Return the (X, Y) coordinate for the center point of the cell that contains the specified text.  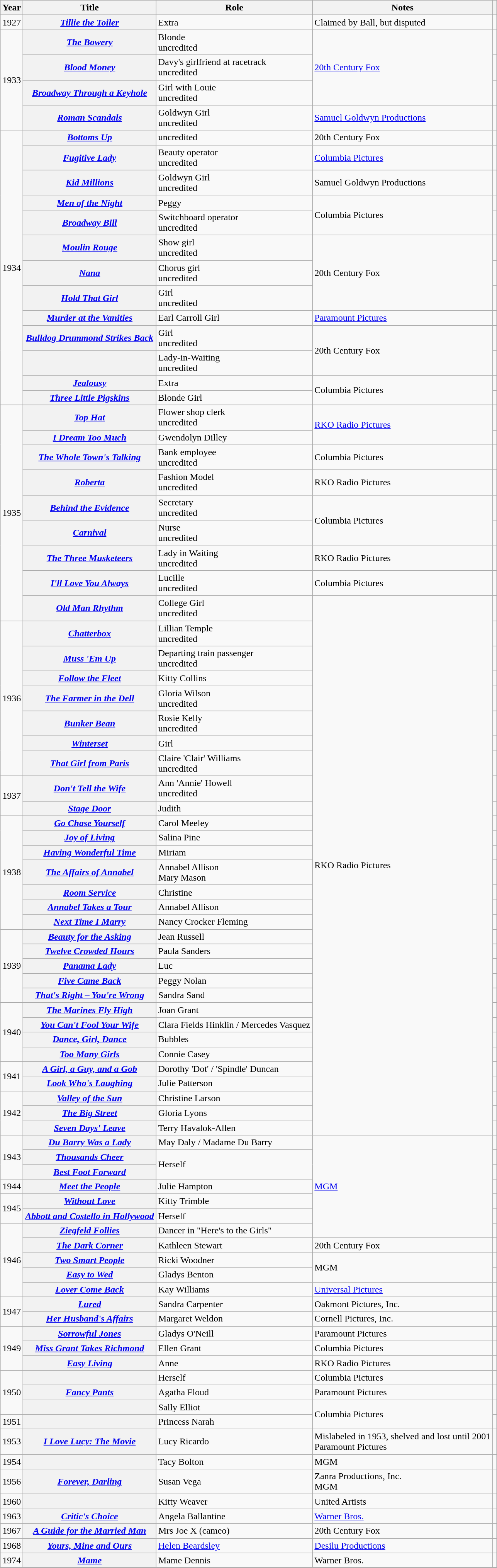
Dancer in "Here's to the Girls" (234, 1231)
Bank employeeuncredited (234, 457)
Blondeuncredited (234, 43)
Ann 'Annie' Howelluncredited (234, 788)
1937 (12, 796)
Follow the Fleet (90, 679)
Old Man Rhythm (90, 608)
Kitty Weaver (234, 1502)
Gloria Wilsonuncredited (234, 699)
Lady in Waitinguncredited (234, 558)
College Girluncredited (234, 608)
Claire 'Clair' Williamsuncredited (234, 764)
Peggy (234, 202)
Kitty Trimble (234, 1201)
1938 (12, 872)
May Daly / Madame Du Barry (234, 1142)
1943 (12, 1157)
Seven Days' Leave (90, 1128)
1947 (12, 1311)
Kitty Collins (234, 679)
Agatha Floud (234, 1392)
Judith (234, 808)
1974 (12, 1560)
Girl (234, 743)
1967 (12, 1531)
Sandra Sand (234, 995)
Chorus girluncredited (234, 273)
1954 (12, 1462)
Jealousy (90, 383)
1956 (12, 1481)
Sandra Carpenter (234, 1304)
Lover Come Back (90, 1289)
Zanra Productions, Inc.MGM (402, 1481)
Julie Patterson (234, 1083)
Lady-in-Waitinguncredited (234, 363)
Nancy Crocker Fleming (234, 922)
The Affairs of Annabel (90, 872)
Winterset (90, 743)
Princess Narah (234, 1422)
Joy of Living (90, 838)
A Girl, a Guy, and a Gob (90, 1069)
1935 (12, 513)
Having Wonderful Time (90, 852)
Stage Door (90, 808)
Abbott and Costello in Hollywood (90, 1216)
Notes (402, 8)
Go Chase Yourself (90, 823)
That Girl from Paris (90, 764)
Top Hat (90, 417)
Sally Elliot (234, 1407)
1933 (12, 80)
Lured (90, 1304)
1940 (12, 1032)
Dorothy 'Dot' / 'Spindle' Duncan (234, 1069)
Yours, Mine and Ours (90, 1546)
Carol Meeley (234, 823)
1953 (12, 1442)
Easy Living (90, 1363)
Mrs Joe X (cameo) (234, 1531)
Mame (90, 1560)
Broadway Through a Keyhole (90, 93)
1963 (12, 1516)
Next Time I Marry (90, 922)
Murder at the Vanities (90, 318)
Desilu Productions (402, 1546)
Departing train passengeruncredited (234, 658)
Nana (90, 273)
Gloria Lyons (234, 1113)
Julie Hampton (234, 1187)
Annabel Allison (234, 907)
United Artists (402, 1502)
Gladys Benton (234, 1275)
The Three Musketeers (90, 558)
Behind the Evidence (90, 508)
1941 (12, 1076)
Mislabeled in 1953, shelved and lost until 2001Paramount Pictures (402, 1442)
Ricki Woodner (234, 1260)
Lucilleuncredited (234, 583)
Fancy Pants (90, 1392)
I Dream Too Much (90, 437)
Beauty operatoruncredited (234, 158)
I Love Lucy: The Movie (90, 1442)
Twelve Crowded Hours (90, 951)
Roman Scandals (90, 117)
Paula Sanders (234, 951)
Without Love (90, 1201)
Role (234, 8)
Hold That Girl (90, 298)
1949 (12, 1348)
Moulin Rouge (90, 247)
Earl Carroll Girl (234, 318)
The Bowery (90, 43)
The Big Street (90, 1113)
You Can't Fool Your Wife (90, 1025)
Miriam (234, 852)
Jean Russell (234, 936)
Mame Dennis (234, 1560)
Look Who's Laughing (90, 1083)
Gladys O'Neill (234, 1333)
Helen Beardsley (234, 1546)
Title (90, 8)
Salina Pine (234, 838)
The Dark Corner (90, 1245)
Clara Fields Hinklin / Mercedes Vasquez (234, 1025)
Annabel Takes a Tour (90, 907)
Kid Millions (90, 182)
Davy's girlfriend at racetrackuncredited (234, 67)
Lillian Templeuncredited (234, 633)
Thousands Cheer (90, 1157)
Connie Casey (234, 1054)
1934 (12, 267)
Ellen Grant (234, 1348)
Girl with Louieuncredited (234, 93)
Chatterbox (90, 633)
Year (12, 8)
Rosie Kellyuncredited (234, 723)
Too Many Girls (90, 1054)
Nurseuncredited (234, 532)
1945 (12, 1209)
A Guide for the Married Man (90, 1531)
Kathleen Stewart (234, 1245)
Don't Tell the Wife (90, 788)
Three Little Pigskins (90, 398)
Claimed by Ball, but disputed (402, 22)
1968 (12, 1546)
1950 (12, 1392)
1936 (12, 698)
Show girluncredited (234, 247)
Panama Lady (90, 966)
Susan Vega (234, 1481)
Beauty for the Asking (90, 936)
Annabel AllisonMary Mason (234, 872)
uncredited (234, 138)
1942 (12, 1113)
That's Right – You're Wrong (90, 995)
Kay Williams (234, 1289)
Tillie the Toiler (90, 22)
Fashion Modeluncredited (234, 482)
Bulldog Drummond Strikes Back (90, 338)
Sorrowful Jones (90, 1333)
Bottoms Up (90, 138)
Switchboard operatoruncredited (234, 223)
Lucy Ricardo (234, 1442)
I'll Love You Always (90, 583)
Christine Larson (234, 1098)
1927 (12, 22)
Men of the Night (90, 202)
Tacy Bolton (234, 1462)
Blonde Girl (234, 398)
Angela Ballantine (234, 1516)
Gwendolyn Dilley (234, 437)
Secretaryuncredited (234, 508)
Valley of the Sun (90, 1098)
Her Husband's Affairs (90, 1319)
The Marines Fly High (90, 1010)
Terry Havalok-Allen (234, 1128)
Carnival (90, 532)
Room Service (90, 892)
The Farmer in the Dell (90, 699)
1951 (12, 1422)
Broadway Bill (90, 223)
Five Came Back (90, 981)
Du Barry Was a Lady (90, 1142)
Miss Grant Takes Richmond (90, 1348)
1960 (12, 1502)
Bunker Bean (90, 723)
Blood Money (90, 67)
Dance, Girl, Dance (90, 1039)
Flower shop clerkuncredited (234, 417)
Anne (234, 1363)
Meet the People (90, 1187)
Critic's Choice (90, 1516)
Forever, Darling (90, 1481)
Ziegfeld Follies (90, 1231)
Best Foot Forward (90, 1172)
Easy to Wed (90, 1275)
Fugitive Lady (90, 158)
1944 (12, 1187)
Peggy Nolan (234, 981)
Luc (234, 966)
The Whole Town's Talking (90, 457)
1946 (12, 1260)
Universal Pictures (402, 1289)
1939 (12, 966)
Christine (234, 892)
Two Smart People (90, 1260)
Margaret Weldon (234, 1319)
Bubbles (234, 1039)
Roberta (90, 482)
Muss 'Em Up (90, 658)
Cornell Pictures, Inc. (402, 1319)
Oakmont Pictures, Inc. (402, 1304)
Joan Grant (234, 1010)
